Output the (X, Y) coordinate of the center of the cell containing the given text.  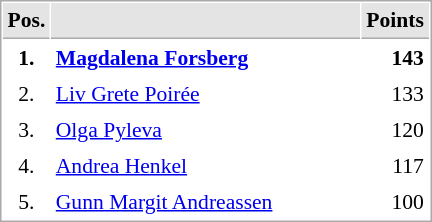
133 (396, 93)
2. (26, 93)
Magdalena Forsberg (206, 57)
Pos. (26, 21)
117 (396, 165)
Olga Pyleva (206, 129)
Andrea Henkel (206, 165)
1. (26, 57)
100 (396, 201)
5. (26, 201)
4. (26, 165)
143 (396, 57)
Points (396, 21)
Liv Grete Poirée (206, 93)
Gunn Margit Andreassen (206, 201)
3. (26, 129)
120 (396, 129)
